Output the [X, Y] coordinate of the center of the cell containing the given text.  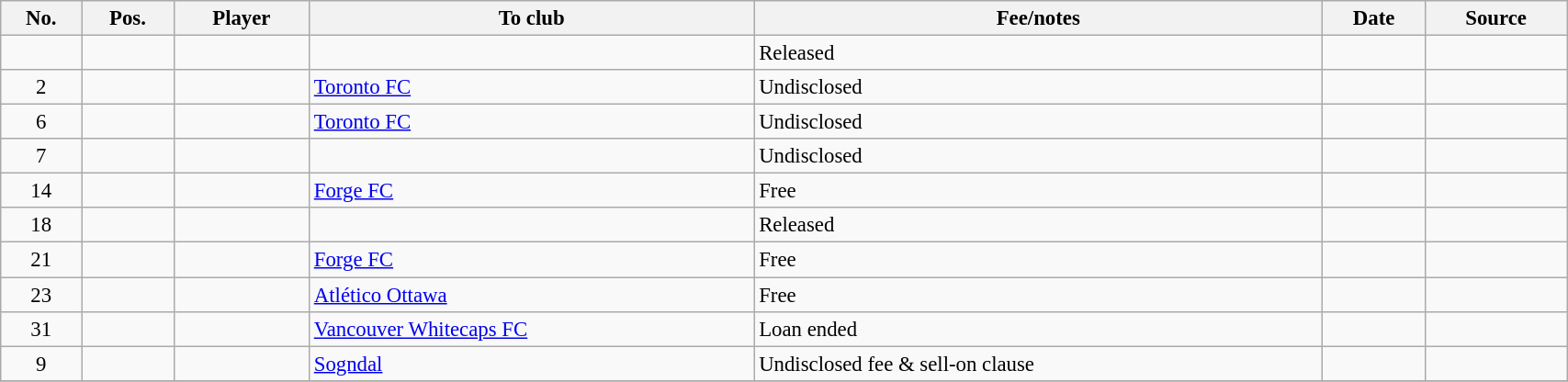
23 [41, 295]
Source [1496, 18]
2 [41, 87]
Sogndal [531, 364]
31 [41, 329]
Undisclosed fee & sell-on clause [1038, 364]
9 [41, 364]
18 [41, 225]
6 [41, 122]
21 [41, 260]
To club [531, 18]
Loan ended [1038, 329]
Vancouver Whitecaps FC [531, 329]
Atlético Ottawa [531, 295]
Date [1374, 18]
7 [41, 156]
Pos. [129, 18]
No. [41, 18]
Fee/notes [1038, 18]
14 [41, 191]
Player [241, 18]
